Extract the [x, y] coordinate from the center of the cell holding the provided text.  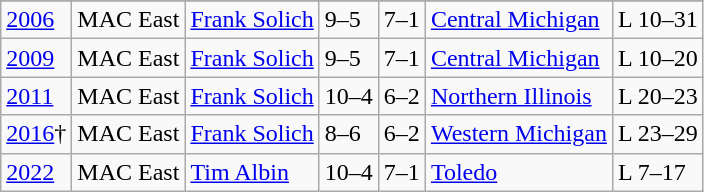
Toledo [518, 172]
2022 [36, 172]
L 10–31 [658, 20]
2011 [36, 96]
Northern Illinois [518, 96]
2016† [36, 134]
Tim Albin [252, 172]
8–6 [348, 134]
L 10–20 [658, 58]
2009 [36, 58]
L 20–23 [658, 96]
L 7–17 [658, 172]
L 23–29 [658, 134]
2006 [36, 20]
Western Michigan [518, 134]
